From the cell containing the given text, extract its center point as [X, Y] coordinate. 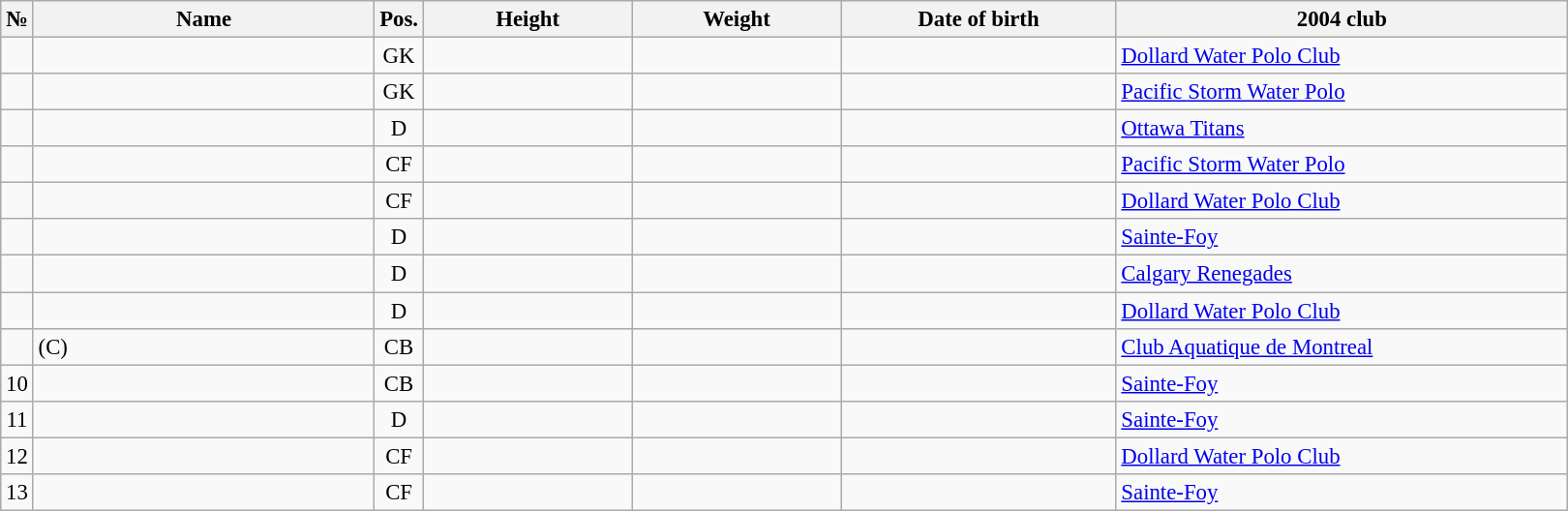
2004 club [1342, 19]
Pos. [399, 19]
Height [528, 19]
Name [203, 19]
10 [17, 383]
Ottawa Titans [1342, 129]
№ [17, 19]
Calgary Renegades [1342, 274]
12 [17, 456]
Weight [737, 19]
Club Aquatique de Montreal [1342, 346]
(C) [203, 346]
13 [17, 493]
11 [17, 419]
Date of birth [979, 19]
